Find where the given text appears and provide that cell's center as [X, Y] coordinate. 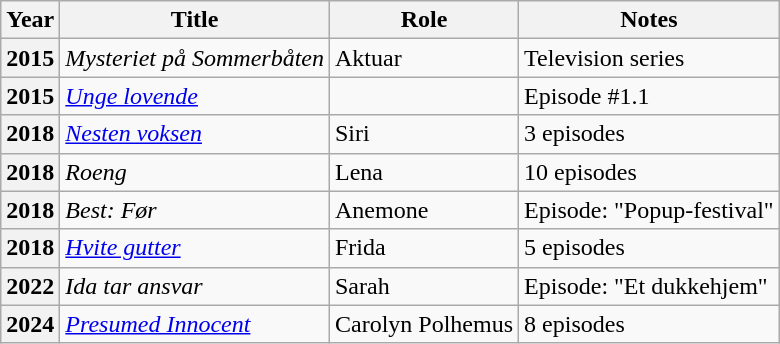
Siri [424, 134]
Presumed Innocent [195, 324]
Roeng [195, 172]
Nesten voksen [195, 134]
Role [424, 20]
Episode: "Et dukkehjem" [650, 286]
Unge lovende [195, 96]
Year [30, 20]
2024 [30, 324]
Ida tar ansvar [195, 286]
3 episodes [650, 134]
Lena [424, 172]
Best: Før [195, 210]
8 episodes [650, 324]
Episode: "Popup-festival" [650, 210]
Mysteriet på Sommerbåten [195, 58]
Title [195, 20]
Carolyn Polhemus [424, 324]
10 episodes [650, 172]
2022 [30, 286]
Frida [424, 248]
Hvite gutter [195, 248]
Notes [650, 20]
5 episodes [650, 248]
Sarah [424, 286]
Aktuar [424, 58]
Television series [650, 58]
Anemone [424, 210]
Episode #1.1 [650, 96]
